Pinpoint the cell where the given text exists, returning its [X, Y] midpoint coordinate. 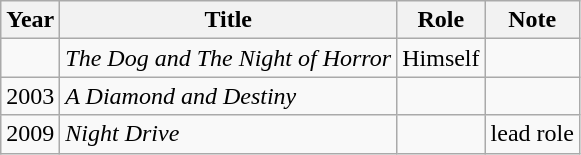
The Dog and The Night of Horror [228, 58]
2009 [30, 134]
Year [30, 20]
Himself [441, 58]
Role [441, 20]
2003 [30, 96]
Note [532, 20]
lead role [532, 134]
A Diamond and Destiny [228, 96]
Night Drive [228, 134]
Title [228, 20]
